Return [X, Y] of the center of cell containing provided text 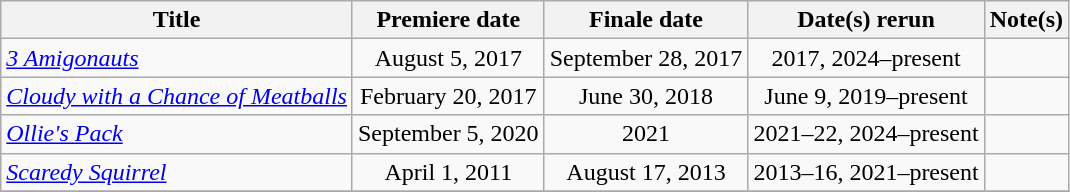
June 9, 2019–present [866, 96]
3 Amigonauts [177, 58]
Ollie's Pack [177, 134]
April 1, 2011 [448, 172]
Title [177, 20]
June 30, 2018 [646, 96]
Date(s) rerun [866, 20]
Finale date [646, 20]
August 17, 2013 [646, 172]
2017, 2024–present [866, 58]
2021 [646, 134]
February 20, 2017 [448, 96]
August 5, 2017 [448, 58]
Scaredy Squirrel [177, 172]
Note(s) [1026, 20]
2013–16, 2021–present [866, 172]
2021–22, 2024–present [866, 134]
September 5, 2020 [448, 134]
Premiere date [448, 20]
Cloudy with a Chance of Meatballs [177, 96]
September 28, 2017 [646, 58]
